Locate the cell with the specified text and output its [X, Y] center coordinate. 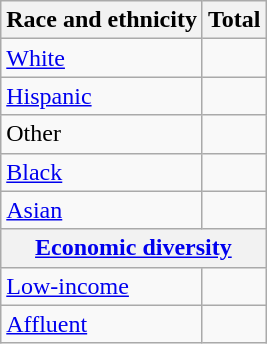
Other [102, 134]
Economic diversity [134, 248]
Black [102, 172]
Affluent [102, 324]
Hispanic [102, 96]
White [102, 58]
Low-income [102, 286]
Race and ethnicity [102, 20]
Asian [102, 210]
Total [234, 20]
